Determine the (X, Y) coordinate at the center of the cell enclosing the given text.  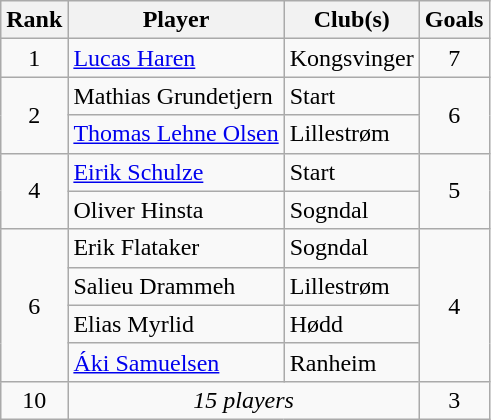
Eirik Schulze (176, 172)
Hødd (352, 324)
Player (176, 20)
Salieu Drammeh (176, 286)
Erik Flataker (176, 248)
Elias Myrlid (176, 324)
Club(s) (352, 20)
Áki Samuelsen (176, 362)
5 (454, 191)
2 (34, 115)
Goals (454, 20)
Mathias Grundetjern (176, 96)
Oliver Hinsta (176, 210)
7 (454, 58)
3 (454, 400)
Rank (34, 20)
1 (34, 58)
10 (34, 400)
15 players (244, 400)
Lucas Haren (176, 58)
Ranheim (352, 362)
Kongsvinger (352, 58)
Thomas Lehne Olsen (176, 134)
